Return the (x, y) coordinate for the center point of the cell that contains the specified text.  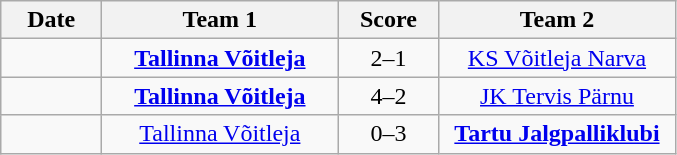
KS Võitleja Narva (557, 58)
4–2 (388, 96)
Team 1 (220, 20)
0–3 (388, 134)
JK Tervis Pärnu (557, 96)
Team 2 (557, 20)
Score (388, 20)
Date (52, 20)
Tartu Jalgpalliklubi (557, 134)
2–1 (388, 58)
